Find where the given text appears and provide that cell's center as [X, Y] coordinate. 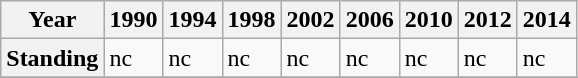
1998 [252, 20]
2006 [370, 20]
Standing [52, 58]
2002 [310, 20]
2012 [488, 20]
1990 [134, 20]
1994 [192, 20]
2010 [428, 20]
2014 [546, 20]
Year [52, 20]
